Provide the [x, y] coordinate of the cell's center where the given text is located.  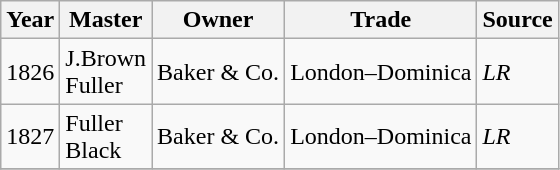
1826 [30, 72]
Source [518, 20]
1827 [30, 136]
Master [106, 20]
Trade [381, 20]
Year [30, 20]
J.BrownFuller [106, 72]
FullerBlack [106, 136]
Owner [218, 20]
